Identify which cell holds the provided text, then report its (x, y) central coordinate. 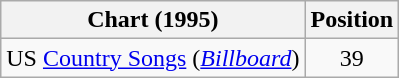
Position (352, 20)
39 (352, 58)
US Country Songs (Billboard) (153, 58)
Chart (1995) (153, 20)
